Output the (X, Y) coordinate of the center of the cell containing the given text.  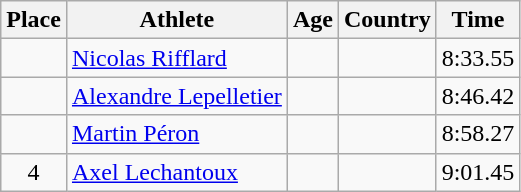
8:58.27 (478, 134)
Country (387, 20)
Alexandre Lepelletier (176, 96)
Martin Péron (176, 134)
Athlete (176, 20)
Place (34, 20)
Nicolas Rifflard (176, 58)
8:33.55 (478, 58)
4 (34, 172)
Age (312, 20)
9:01.45 (478, 172)
8:46.42 (478, 96)
Axel Lechantoux (176, 172)
Time (478, 20)
